Return the (X, Y) coordinate for the center point of the cell that contains the specified text.  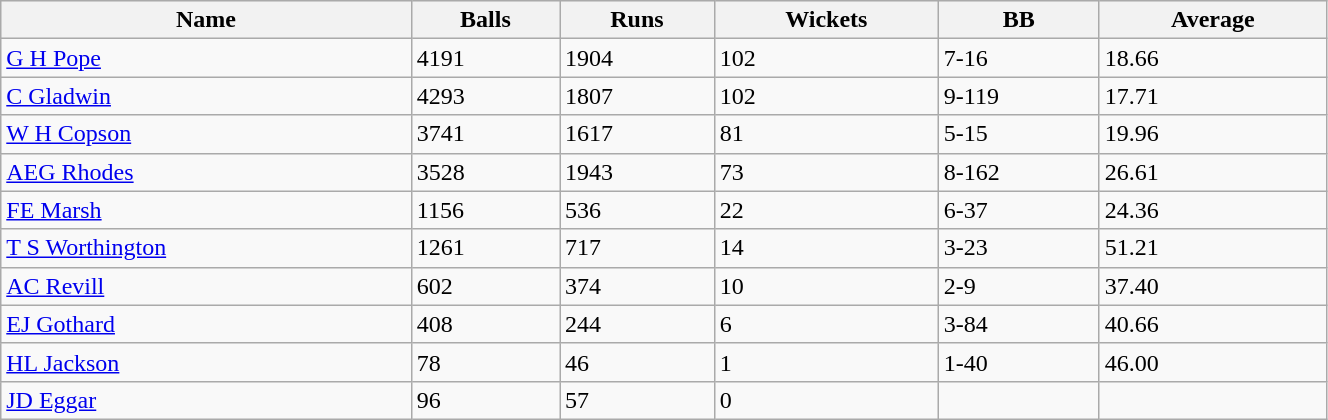
374 (638, 286)
3-23 (1018, 248)
1617 (638, 134)
717 (638, 248)
8-162 (1018, 172)
602 (485, 286)
1904 (638, 58)
C Gladwin (206, 96)
Balls (485, 20)
JD Eggar (206, 400)
2-9 (1018, 286)
4191 (485, 58)
3741 (485, 134)
18.66 (1212, 58)
51.21 (1212, 248)
10 (826, 286)
T S Worthington (206, 248)
AEG Rhodes (206, 172)
6-37 (1018, 210)
536 (638, 210)
57 (638, 400)
3528 (485, 172)
1 (826, 362)
408 (485, 324)
19.96 (1212, 134)
1261 (485, 248)
3-84 (1018, 324)
7-16 (1018, 58)
9-119 (1018, 96)
6 (826, 324)
78 (485, 362)
22 (826, 210)
W H Copson (206, 134)
24.36 (1212, 210)
BB (1018, 20)
1156 (485, 210)
Average (1212, 20)
40.66 (1212, 324)
Name (206, 20)
G H Pope (206, 58)
0 (826, 400)
73 (826, 172)
96 (485, 400)
FE Marsh (206, 210)
4293 (485, 96)
Wickets (826, 20)
1943 (638, 172)
81 (826, 134)
244 (638, 324)
37.40 (1212, 286)
46 (638, 362)
Runs (638, 20)
5-15 (1018, 134)
14 (826, 248)
HL Jackson (206, 362)
AC Revill (206, 286)
26.61 (1212, 172)
46.00 (1212, 362)
1807 (638, 96)
EJ Gothard (206, 324)
17.71 (1212, 96)
1-40 (1018, 362)
